Search for the cell housing the specified text and yield its [x, y] center coordinate. 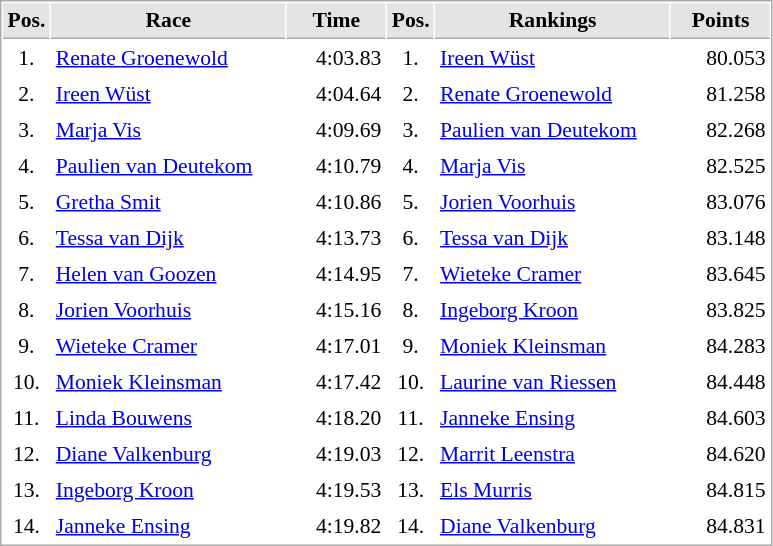
4:19.82 [336, 525]
Els Murris [553, 489]
4:15.16 [336, 309]
Rankings [553, 21]
4:19.03 [336, 453]
83.825 [720, 309]
83.148 [720, 237]
Helen van Goozen [168, 273]
Time [336, 21]
83.645 [720, 273]
4:13.73 [336, 237]
Laurine van Riessen [553, 381]
Points [720, 21]
4:03.83 [336, 57]
4:10.86 [336, 201]
4:14.95 [336, 273]
84.603 [720, 417]
84.448 [720, 381]
4:18.20 [336, 417]
80.053 [720, 57]
81.258 [720, 93]
82.268 [720, 129]
4:04.64 [336, 93]
84.283 [720, 345]
Race [168, 21]
Marrit Leenstra [553, 453]
Gretha Smit [168, 201]
83.076 [720, 201]
4:19.53 [336, 489]
84.831 [720, 525]
84.620 [720, 453]
Linda Bouwens [168, 417]
4:17.42 [336, 381]
4:17.01 [336, 345]
84.815 [720, 489]
4:09.69 [336, 129]
82.525 [720, 165]
4:10.79 [336, 165]
